Capture the cell that displays the provided text and extract its (x, y) central coordinate. 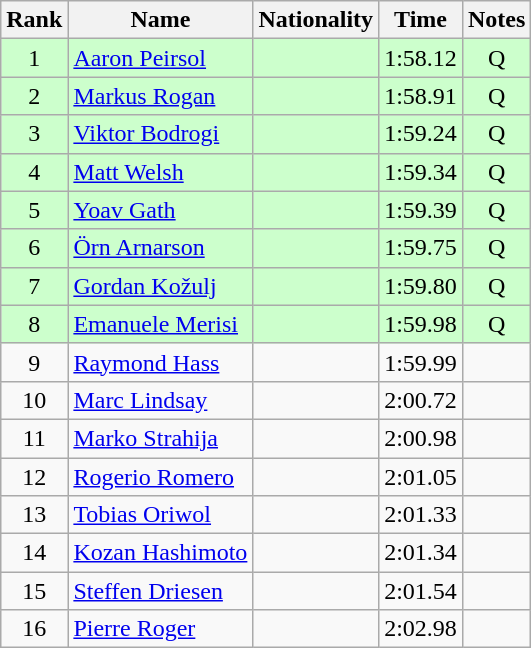
6 (34, 248)
1:59.24 (421, 134)
5 (34, 210)
Kozan Hashimoto (160, 553)
2:01.54 (421, 591)
11 (34, 438)
Steffen Driesen (160, 591)
4 (34, 172)
2 (34, 96)
Tobias Oriwol (160, 515)
2:01.34 (421, 553)
2:02.98 (421, 629)
10 (34, 400)
Rogerio Romero (160, 477)
1 (34, 58)
Marc Lindsay (160, 400)
Aaron Peirsol (160, 58)
Yoav Gath (160, 210)
1:58.12 (421, 58)
15 (34, 591)
1:59.39 (421, 210)
2:01.33 (421, 515)
Nationality (316, 20)
Viktor Bodrogi (160, 134)
2:01.05 (421, 477)
2:00.98 (421, 438)
1:59.80 (421, 286)
1:58.91 (421, 96)
Name (160, 20)
Pierre Roger (160, 629)
Gordan Kožulj (160, 286)
1:59.34 (421, 172)
13 (34, 515)
Notes (496, 20)
Markus Rogan (160, 96)
12 (34, 477)
3 (34, 134)
Örn Arnarson (160, 248)
1:59.75 (421, 248)
Time (421, 20)
14 (34, 553)
2:00.72 (421, 400)
Rank (34, 20)
8 (34, 324)
Matt Welsh (160, 172)
9 (34, 362)
1:59.99 (421, 362)
Emanuele Merisi (160, 324)
1:59.98 (421, 324)
Marko Strahija (160, 438)
16 (34, 629)
7 (34, 286)
Raymond Hass (160, 362)
